Provide the (X, Y) coordinate of the cell's center where the given text is located.  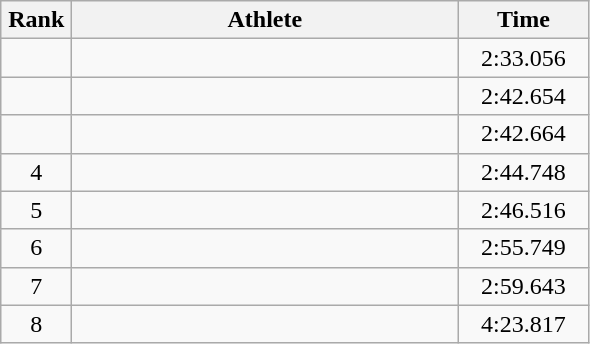
4 (36, 172)
6 (36, 248)
4:23.817 (524, 324)
7 (36, 286)
2:46.516 (524, 210)
Rank (36, 20)
2:55.749 (524, 248)
2:33.056 (524, 58)
2:59.643 (524, 286)
5 (36, 210)
Athlete (265, 20)
2:42.654 (524, 96)
2:44.748 (524, 172)
8 (36, 324)
Time (524, 20)
2:42.664 (524, 134)
